Capture the cell that displays the provided text and extract its [X, Y] central coordinate. 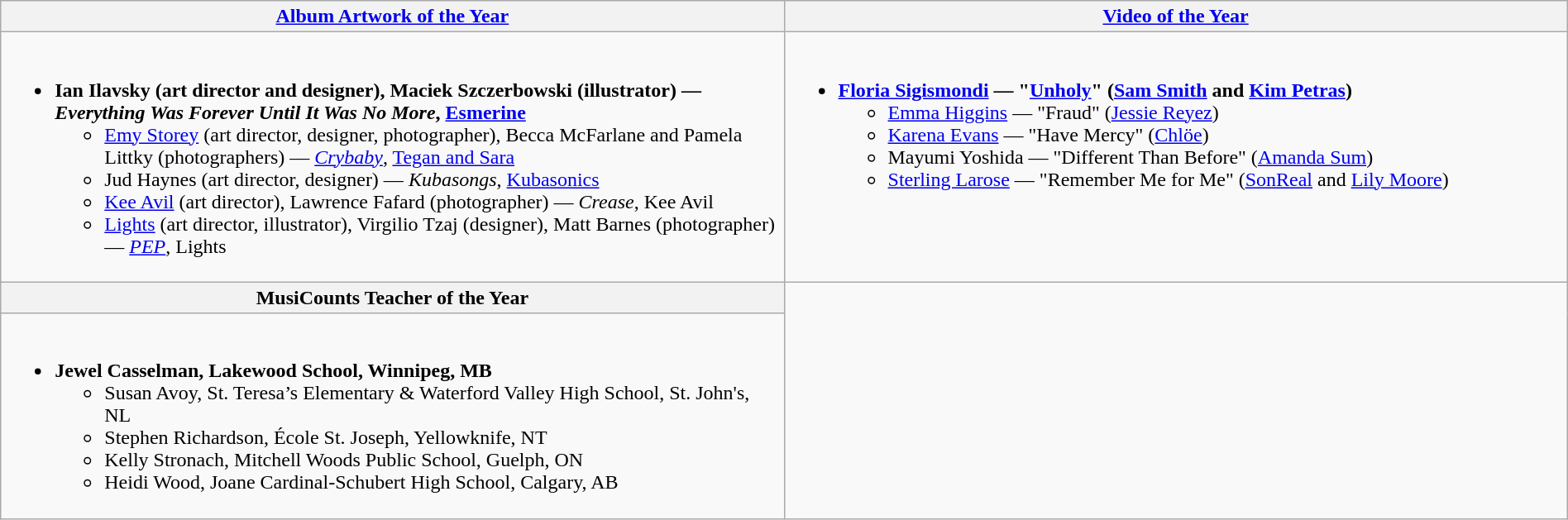
MusiCounts Teacher of the Year [392, 298]
Album Artwork of the Year [392, 17]
Video of the Year [1176, 17]
